Pinpoint the cell where the given text exists, returning its [x, y] midpoint coordinate. 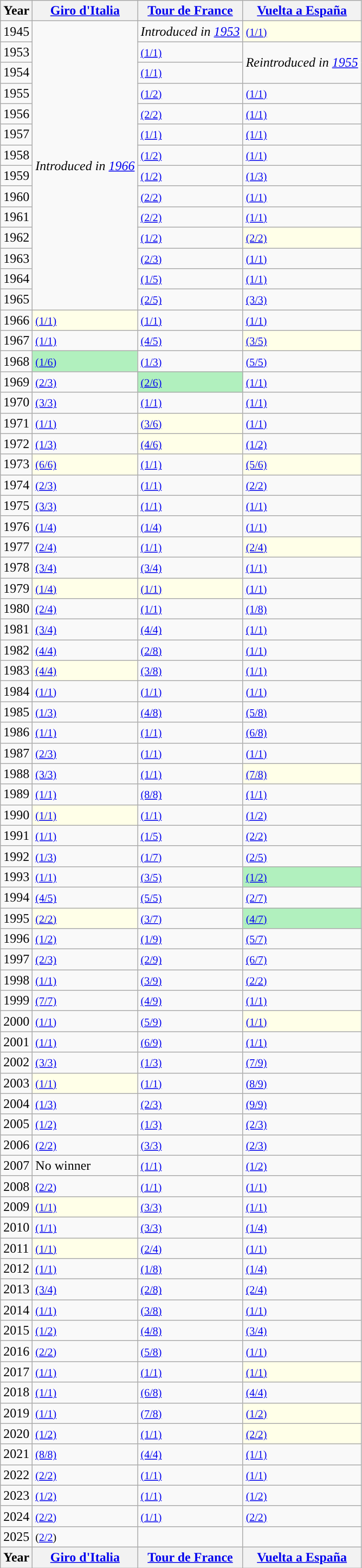
2016 [16, 1351]
1964 [16, 279]
(5/6) [302, 464]
(3/6) [190, 423]
1996 [16, 939]
1990 [16, 815]
1974 [16, 485]
1979 [16, 588]
No winner [85, 1165]
1994 [16, 897]
(2/6) [190, 382]
(3/7) [190, 918]
1967 [16, 341]
1993 [16, 877]
1983 [16, 671]
2004 [16, 1104]
1989 [16, 794]
1988 [16, 774]
(3/9) [190, 980]
1958 [16, 155]
2019 [16, 1413]
1973 [16, 464]
1984 [16, 691]
Introduced in 1966 [85, 166]
1995 [16, 918]
1945 [16, 31]
(9/9) [302, 1104]
1956 [16, 114]
(2/9) [190, 960]
2006 [16, 1145]
1955 [16, 93]
2013 [16, 1290]
(6/6) [85, 464]
(1/9) [190, 939]
Reintroduced in 1955 [302, 62]
1966 [16, 320]
(5/9) [190, 1021]
1978 [16, 567]
1968 [16, 361]
(5/7) [302, 939]
1961 [16, 217]
(7/9) [302, 1062]
(2/7) [302, 897]
1986 [16, 733]
1969 [16, 382]
(6/9) [190, 1042]
2025 [16, 1537]
2011 [16, 1248]
1971 [16, 423]
2023 [16, 1495]
1963 [16, 258]
2018 [16, 1392]
1982 [16, 650]
1999 [16, 1001]
1954 [16, 73]
2009 [16, 1207]
(8/9) [302, 1083]
1998 [16, 980]
2015 [16, 1331]
2024 [16, 1516]
2017 [16, 1372]
2002 [16, 1062]
(1/7) [190, 856]
1980 [16, 609]
2020 [16, 1434]
(4/9) [190, 1001]
1987 [16, 753]
Introduced in 1953 [190, 31]
(1/6) [85, 361]
1960 [16, 196]
1985 [16, 712]
1976 [16, 526]
2000 [16, 1021]
2014 [16, 1310]
(4/6) [190, 444]
(6/7) [302, 960]
2022 [16, 1475]
1962 [16, 237]
2005 [16, 1124]
1953 [16, 52]
1957 [16, 134]
1992 [16, 856]
2010 [16, 1227]
1975 [16, 506]
2003 [16, 1083]
2007 [16, 1165]
2001 [16, 1042]
(7/7) [85, 1001]
1991 [16, 835]
1981 [16, 630]
1977 [16, 547]
2021 [16, 1454]
2012 [16, 1269]
1997 [16, 960]
1965 [16, 300]
1959 [16, 176]
(4/7) [302, 918]
1972 [16, 444]
2008 [16, 1186]
1970 [16, 403]
